From the cell containing the given text, extract its center point as [X, Y] coordinate. 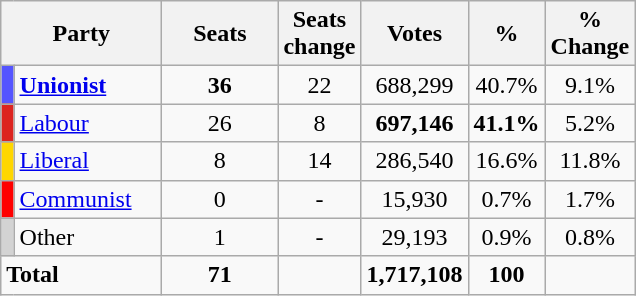
% Change [590, 34]
16.6% [506, 161]
Unionist [88, 85]
Labour [88, 123]
15,930 [414, 199]
14 [320, 161]
0.7% [506, 199]
688,299 [414, 85]
26 [220, 123]
0.8% [590, 237]
Seats [220, 34]
22 [320, 85]
1 [220, 237]
1,717,108 [414, 275]
71 [220, 275]
40.7% [506, 85]
36 [220, 85]
Liberal [88, 161]
100 [506, 275]
11.8% [590, 161]
0 [220, 199]
% [506, 34]
697,146 [414, 123]
5.2% [590, 123]
Party [82, 34]
0.9% [506, 237]
Communist [88, 199]
Total [82, 275]
29,193 [414, 237]
9.1% [590, 85]
41.1% [506, 123]
1.7% [590, 199]
Votes [414, 34]
Seats change [320, 34]
Other [88, 237]
286,540 [414, 161]
